Extract the [x, y] coordinate from the center of the cell holding the provided text.  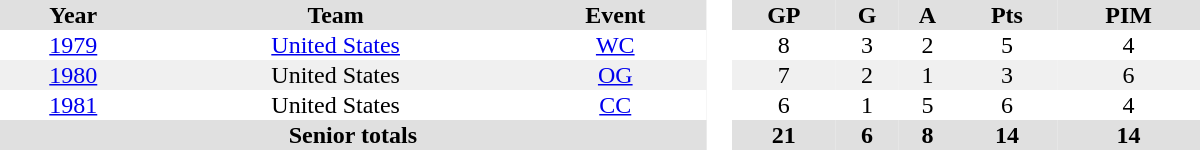
21 [784, 135]
WC [616, 45]
Senior totals [353, 135]
7 [784, 75]
1980 [74, 75]
1981 [74, 105]
Year [74, 15]
GP [784, 15]
A [927, 15]
OG [616, 75]
CC [616, 105]
Pts [1008, 15]
PIM [1128, 15]
1979 [74, 45]
Event [616, 15]
G [867, 15]
Team [336, 15]
